Determine the (X, Y) coordinate at the center of the cell enclosing the given text.  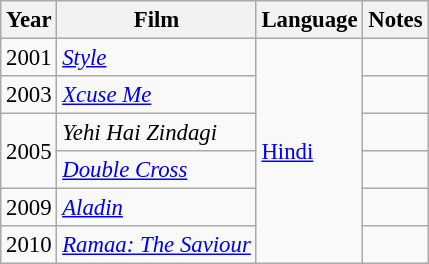
Film (156, 20)
Double Cross (156, 170)
2009 (29, 208)
2003 (29, 95)
2010 (29, 245)
Aladin (156, 208)
Xcuse Me (156, 95)
2001 (29, 58)
Year (29, 20)
Notes (396, 20)
Style (156, 58)
Ramaa: The Saviour (156, 245)
Language (310, 20)
Yehi Hai Zindagi (156, 133)
2005 (29, 152)
